For the text-containing cell, return its midpoint in (x, y) coordinate format. 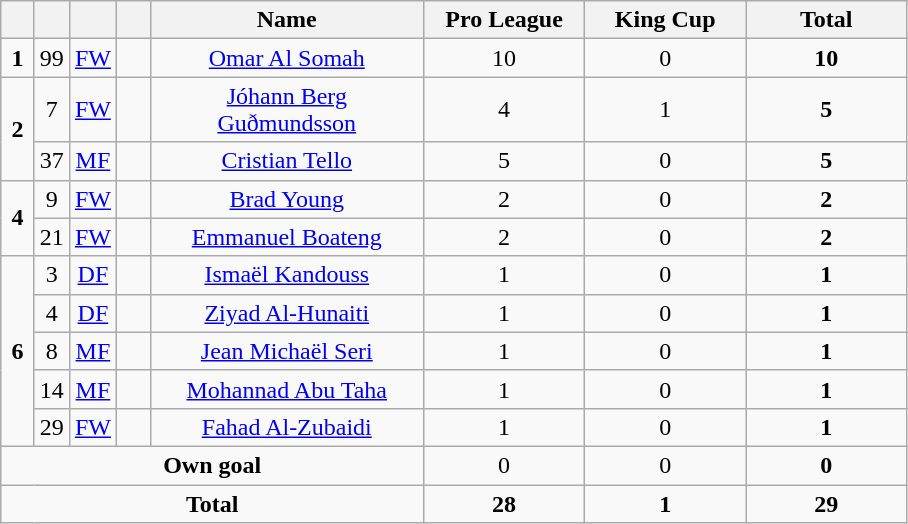
Ismaël Kandouss (287, 275)
Pro League (504, 20)
Emmanuel Boateng (287, 237)
Name (287, 20)
6 (18, 351)
Ziyad Al-Hunaiti (287, 313)
Jean Michaël Seri (287, 351)
37 (52, 161)
Mohannad Abu Taha (287, 389)
King Cup (666, 20)
Omar Al Somah (287, 58)
28 (504, 503)
3 (52, 275)
8 (52, 351)
21 (52, 237)
Brad Young (287, 199)
7 (52, 110)
Fahad Al-Zubaidi (287, 427)
9 (52, 199)
Own goal (212, 465)
Cristian Tello (287, 161)
99 (52, 58)
14 (52, 389)
Jóhann Berg Guðmundsson (287, 110)
